Search for the cell housing the specified text and yield its [X, Y] center coordinate. 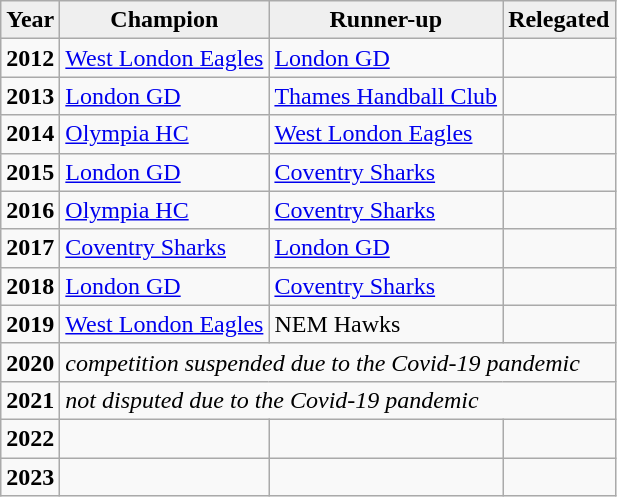
2013 [30, 96]
2016 [30, 210]
2018 [30, 286]
2012 [30, 58]
Year [30, 20]
competition suspended due to the Covid-19 pandemic [338, 362]
Champion [164, 20]
Relegated [559, 20]
Thames Handball Club [386, 96]
2019 [30, 324]
2015 [30, 172]
NEM Hawks [386, 324]
Runner-up [386, 20]
2023 [30, 477]
2017 [30, 248]
2014 [30, 134]
2022 [30, 438]
2021 [30, 400]
2020 [30, 362]
not disputed due to the Covid-19 pandemic [338, 400]
